For the text-containing cell, return its midpoint in [x, y] coordinate format. 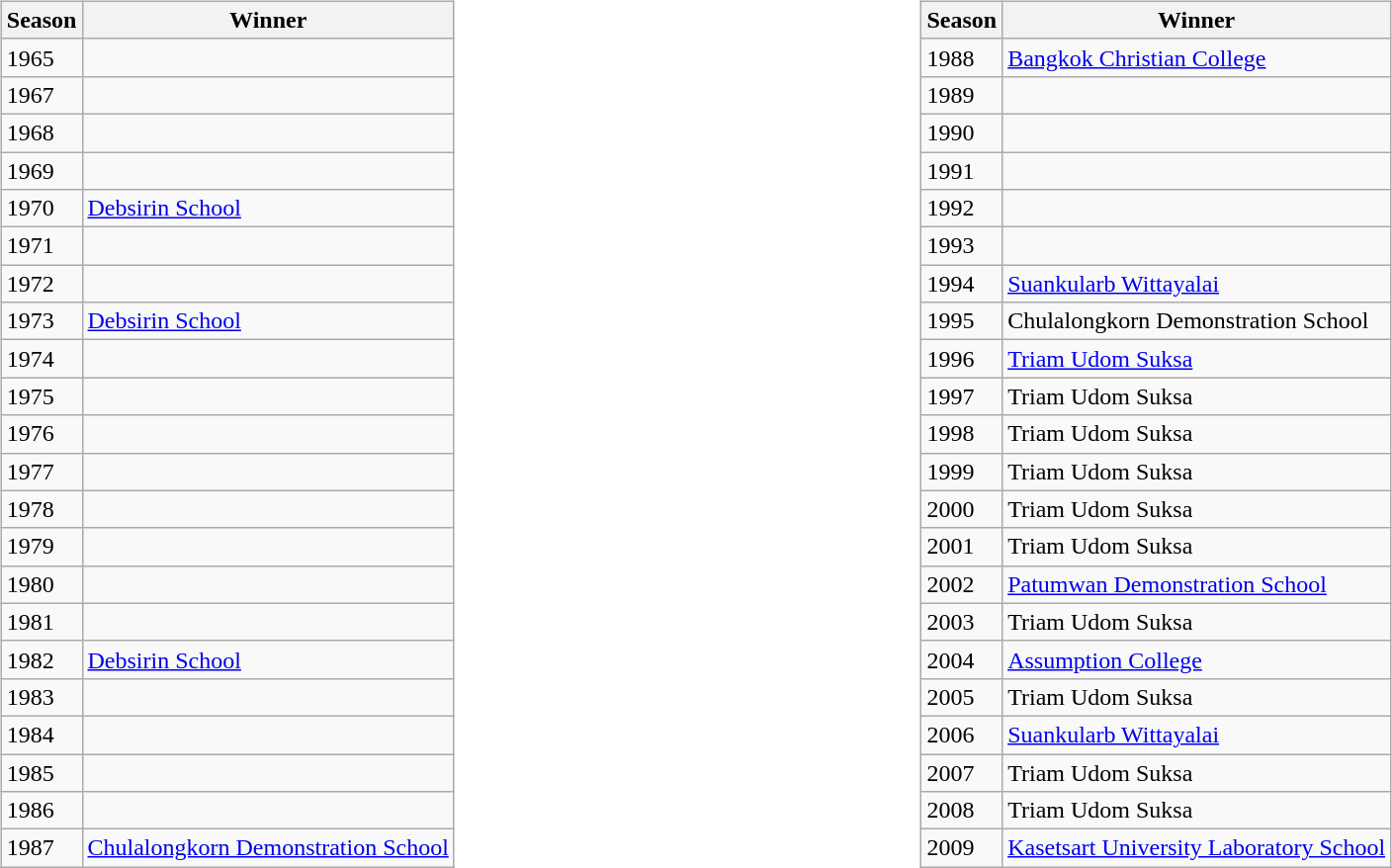
2002 [962, 584]
1976 [42, 434]
1983 [42, 697]
1973 [42, 321]
1974 [42, 359]
1980 [42, 584]
1988 [962, 57]
1993 [962, 246]
1999 [962, 472]
1982 [42, 659]
2007 [962, 772]
1996 [962, 359]
2003 [962, 622]
1975 [42, 396]
1994 [962, 284]
Assumption College [1196, 659]
1979 [42, 547]
1967 [42, 95]
1971 [42, 246]
2006 [962, 735]
Patumwan Demonstration School [1196, 584]
1965 [42, 57]
2009 [962, 848]
2001 [962, 547]
1997 [962, 396]
Kasetsart University Laboratory School [1196, 848]
1972 [42, 284]
1987 [42, 848]
1991 [962, 171]
1969 [42, 171]
1990 [962, 132]
1985 [42, 772]
1998 [962, 434]
2005 [962, 697]
1989 [962, 95]
1984 [42, 735]
Bangkok Christian College [1196, 57]
1981 [42, 622]
1968 [42, 132]
2008 [962, 811]
1992 [962, 209]
1978 [42, 509]
2000 [962, 509]
1995 [962, 321]
2004 [962, 659]
1986 [42, 811]
1970 [42, 209]
1977 [42, 472]
